Locate the cell with the specified text and output its [X, Y] center coordinate. 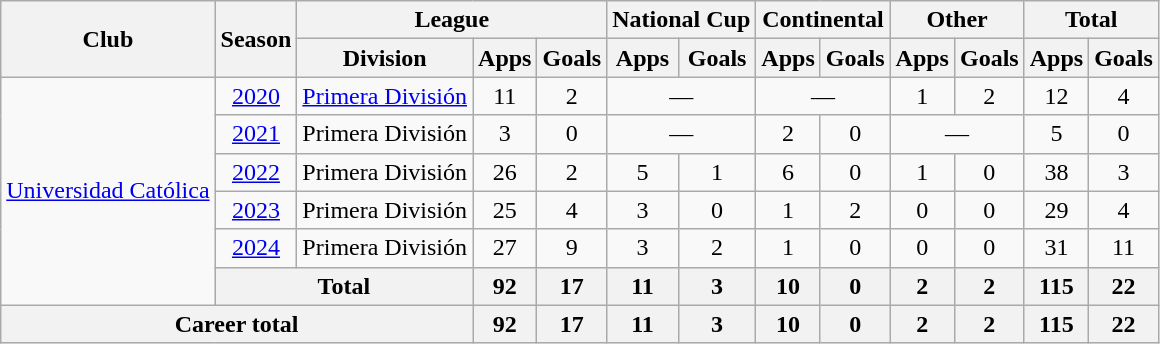
25 [505, 210]
Division [385, 58]
Club [108, 39]
2020 [256, 96]
29 [1056, 210]
League [452, 20]
2021 [256, 134]
12 [1056, 96]
2023 [256, 210]
Universidad Católica [108, 191]
2022 [256, 172]
Season [256, 39]
National Cup [682, 20]
Other [957, 20]
9 [572, 248]
31 [1056, 248]
27 [505, 248]
2024 [256, 248]
6 [788, 172]
Career total [237, 324]
26 [505, 172]
Continental [823, 20]
38 [1056, 172]
